Locate the cell with the specified text and output its [x, y] center coordinate. 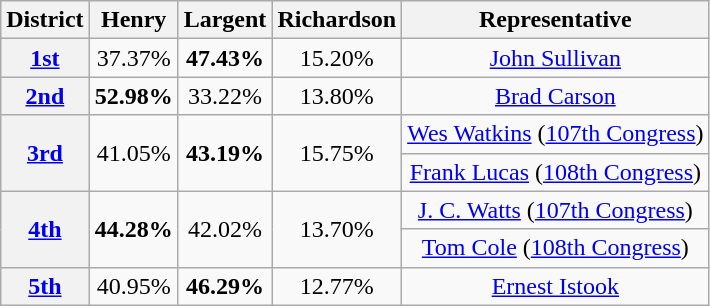
Frank Lucas (108th Congress) [556, 172]
District [45, 20]
Tom Cole (108th Congress) [556, 248]
42.02% [225, 229]
5th [45, 286]
Representative [556, 20]
Brad Carson [556, 96]
37.37% [134, 58]
Richardson [337, 20]
John Sullivan [556, 58]
15.75% [337, 153]
33.22% [225, 96]
Ernest Istook [556, 286]
Wes Watkins (107th Congress) [556, 134]
15.20% [337, 58]
47.43% [225, 58]
3rd [45, 153]
Henry [134, 20]
2nd [45, 96]
12.77% [337, 286]
1st [45, 58]
41.05% [134, 153]
46.29% [225, 286]
Largent [225, 20]
13.80% [337, 96]
44.28% [134, 229]
13.70% [337, 229]
4th [45, 229]
J. C. Watts (107th Congress) [556, 210]
43.19% [225, 153]
40.95% [134, 286]
52.98% [134, 96]
